Capture the cell that displays the provided text and extract its (x, y) central coordinate. 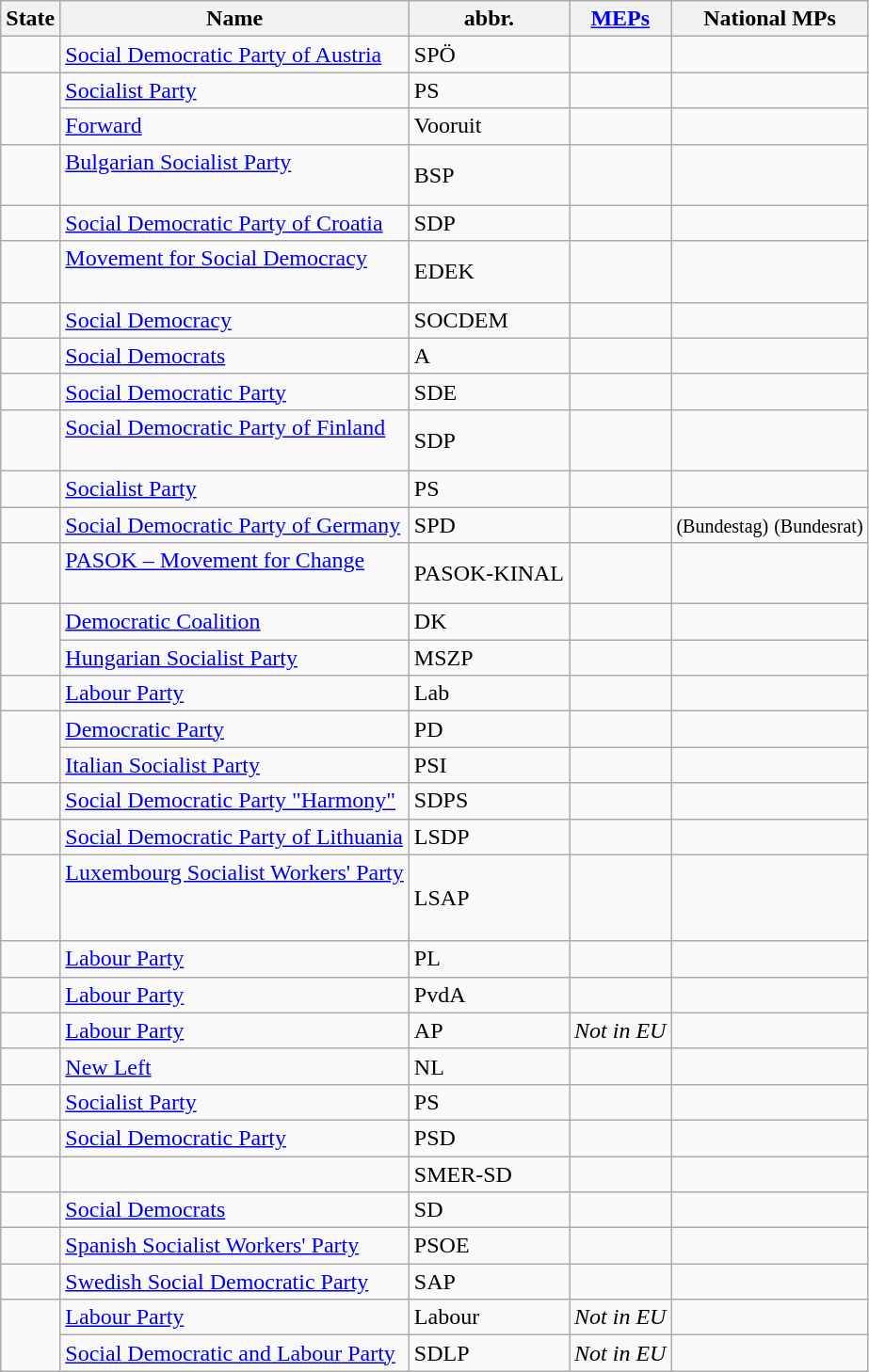
Bulgarian Socialist Party (235, 175)
PASOK – Movement for Change (235, 574)
PSD (489, 1138)
Social Democratic and Labour Party (235, 1353)
SDLP (489, 1353)
Forward (235, 126)
State (30, 19)
Name (235, 19)
SD (489, 1210)
EDEK (489, 271)
Social Democratic Party of Finland (235, 440)
SDE (489, 391)
Luxembourg Socialist Workers' Party (235, 898)
PSI (489, 765)
Social Democratic Party of Lithuania (235, 837)
DK (489, 622)
SMER-SD (489, 1173)
Social Democratic Party of Austria (235, 55)
Democratic Party (235, 729)
Spanish Socialist Workers' Party (235, 1246)
PvdA (489, 995)
Swedish Social Democratic Party (235, 1282)
Hungarian Socialist Party (235, 658)
SPD (489, 524)
abbr. (489, 19)
Social Democratic Party of Germany (235, 524)
Social Democratic Party of Croatia (235, 223)
(Bundestag) (Bundesrat) (770, 524)
LSDP (489, 837)
SOCDEM (489, 320)
PASOK-KINAL (489, 574)
PL (489, 959)
SAP (489, 1282)
NL (489, 1066)
National MPs (770, 19)
PD (489, 729)
Labour (489, 1317)
Lab (489, 694)
LSAP (489, 898)
PSOE (489, 1246)
SPÖ (489, 55)
AP (489, 1030)
A (489, 356)
MSZP (489, 658)
Italian Socialist Party (235, 765)
BSP (489, 175)
Democratic Coalition (235, 622)
Social Democracy (235, 320)
MEPs (620, 19)
Vooruit (489, 126)
Social Democratic Party "Harmony" (235, 801)
Movement for Social Democracy (235, 271)
New Left (235, 1066)
SDPS (489, 801)
